Identify which cell holds the provided text, then report its (x, y) central coordinate. 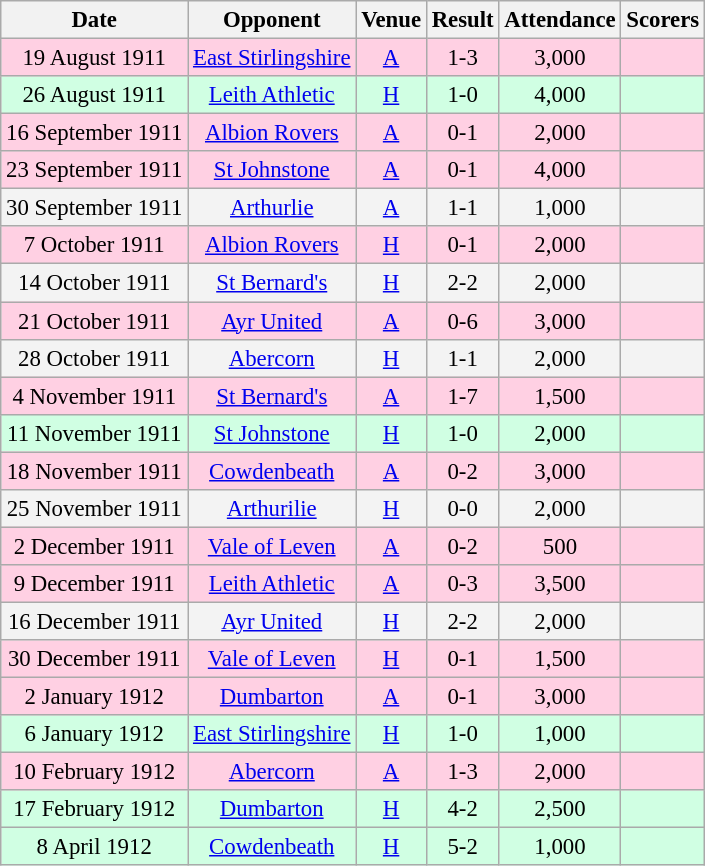
28 October 1911 (94, 358)
0-0 (462, 509)
Arthurlie (272, 208)
Result (462, 20)
16 September 1911 (94, 133)
23 September 1911 (94, 170)
3,500 (560, 584)
Attendance (560, 20)
19 August 1911 (94, 58)
500 (560, 546)
7 October 1911 (94, 245)
21 October 1911 (94, 321)
2,500 (560, 809)
0-6 (462, 321)
Opponent (272, 20)
6 January 1912 (94, 734)
16 December 1911 (94, 621)
8 April 1912 (94, 847)
Arthurilie (272, 509)
5-2 (462, 847)
4-2 (462, 809)
4 November 1911 (94, 396)
11 November 1911 (94, 433)
18 November 1911 (94, 471)
Venue (392, 20)
Date (94, 20)
26 August 1911 (94, 95)
10 February 1912 (94, 772)
17 February 1912 (94, 809)
2 January 1912 (94, 697)
1-7 (462, 396)
30 September 1911 (94, 208)
0-3 (462, 584)
25 November 1911 (94, 509)
14 October 1911 (94, 283)
2 December 1911 (94, 546)
30 December 1911 (94, 659)
Scorers (663, 20)
9 December 1911 (94, 584)
